Return the [X, Y] coordinate for the center point of the cell that contains the specified text.  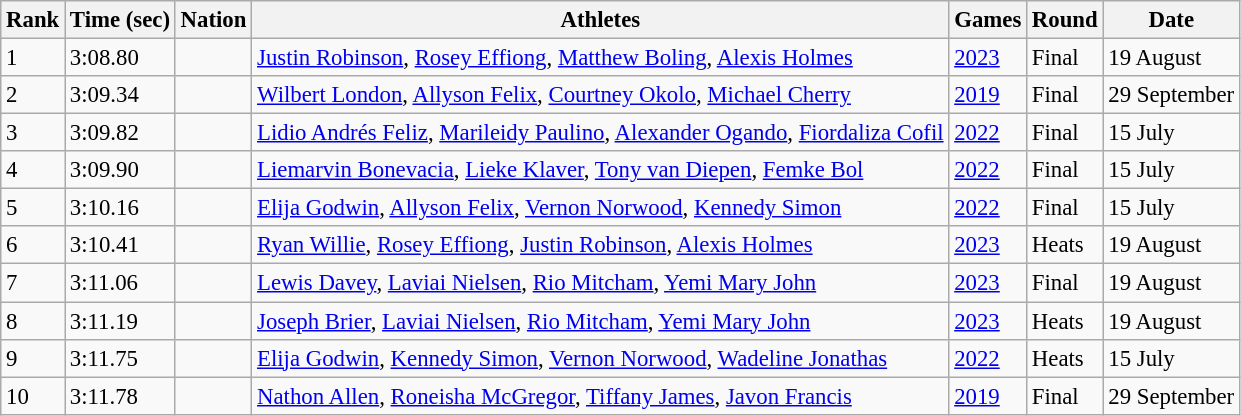
Date [1171, 20]
7 [33, 283]
10 [33, 396]
3:11.75 [120, 358]
8 [33, 321]
3:11.78 [120, 396]
Elija Godwin, Kennedy Simon, Vernon Norwood, Wadeline Jonathas [600, 358]
5 [33, 208]
Lewis Davey, Laviai Nielsen, Rio Mitcham, Yemi Mary John [600, 283]
Round [1065, 20]
3:09.82 [120, 133]
1 [33, 58]
Ryan Willie, Rosey Effiong, Justin Robinson, Alexis Holmes [600, 245]
Rank [33, 20]
Time (sec) [120, 20]
Justin Robinson, Rosey Effiong, Matthew Boling, Alexis Holmes [600, 58]
3:10.16 [120, 208]
3:08.80 [120, 58]
3:10.41 [120, 245]
Wilbert London, Allyson Felix, Courtney Okolo, Michael Cherry [600, 95]
Elija Godwin, Allyson Felix, Vernon Norwood, Kennedy Simon [600, 208]
9 [33, 358]
Nation [213, 20]
Athletes [600, 20]
Nathon Allen, Roneisha McGregor, Tiffany James, Javon Francis [600, 396]
6 [33, 245]
3 [33, 133]
Games [988, 20]
2 [33, 95]
3:09.34 [120, 95]
3:11.06 [120, 283]
3:11.19 [120, 321]
3:09.90 [120, 170]
Liemarvin Bonevacia, Lieke Klaver, Tony van Diepen, Femke Bol [600, 170]
Joseph Brier, Laviai Nielsen, Rio Mitcham, Yemi Mary John [600, 321]
Lidio Andrés Feliz, Marileidy Paulino, Alexander Ogando, Fiordaliza Cofil [600, 133]
4 [33, 170]
